Capture the cell that displays the provided text and extract its (X, Y) central coordinate. 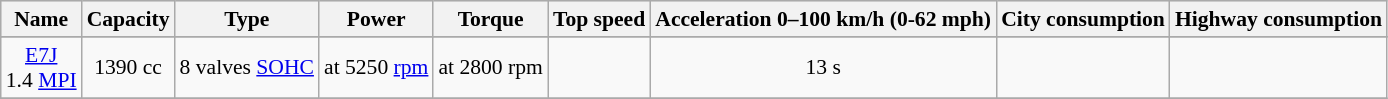
13 s (823, 68)
E7J1.4 MPI (42, 68)
at 2800 rpm (490, 68)
1390 cc (128, 68)
Highway consumption (1278, 19)
Type (247, 19)
City consumption (1083, 19)
Name (42, 19)
Torque (490, 19)
Acceleration 0–100 km/h (0-62 mph) (823, 19)
Capacity (128, 19)
Top speed (599, 19)
at 5250 rpm (376, 68)
Power (376, 19)
8 valves SOHC (247, 68)
